Extract the (X, Y) coordinate from the center of the cell holding the provided text.  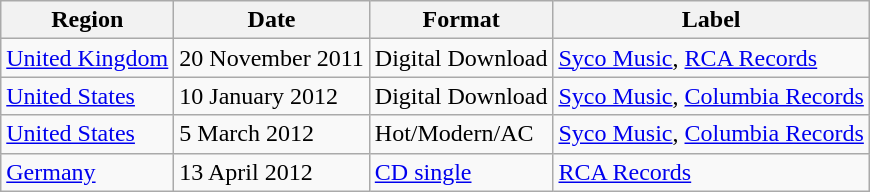
Region (88, 20)
Label (711, 20)
5 March 2012 (272, 134)
United Kingdom (88, 58)
Date (272, 20)
Syco Music, RCA Records (711, 58)
CD single (461, 172)
Format (461, 20)
Hot/Modern/AC (461, 134)
10 January 2012 (272, 96)
RCA Records (711, 172)
20 November 2011 (272, 58)
13 April 2012 (272, 172)
Germany (88, 172)
